Provide the [X, Y] coordinate of the cell's center where the given text is located.  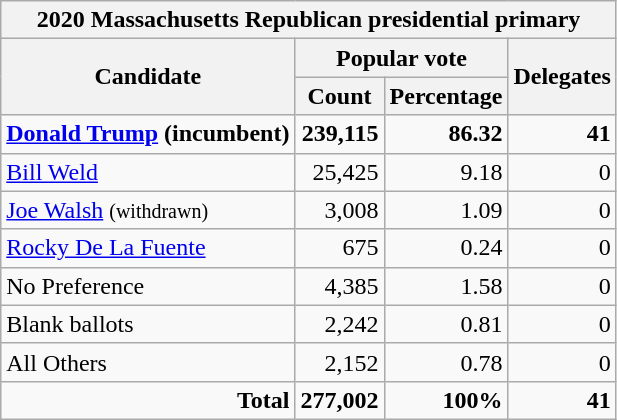
100% [446, 400]
No Preference [148, 286]
All Others [148, 362]
4,385 [340, 286]
0.24 [446, 248]
9.18 [446, 172]
0.81 [446, 324]
2,152 [340, 362]
Blank ballots [148, 324]
675 [340, 248]
Joe Walsh (withdrawn) [148, 210]
0.78 [446, 362]
Popular vote [402, 58]
Percentage [446, 96]
25,425 [340, 172]
86.32 [446, 134]
1.58 [446, 286]
Rocky De La Fuente [148, 248]
2,242 [340, 324]
3,008 [340, 210]
Donald Trump (incumbent) [148, 134]
277,002 [340, 400]
239,115 [340, 134]
1.09 [446, 210]
2020 Massachusetts Republican presidential primary [309, 20]
Delegates [562, 77]
Bill Weld [148, 172]
Count [340, 96]
Candidate [148, 77]
Total [148, 400]
